Identify which cell holds the provided text, then report its (x, y) central coordinate. 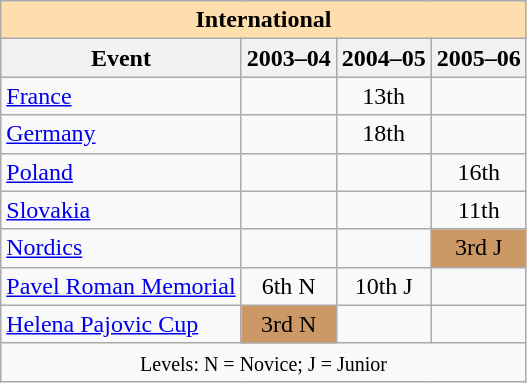
Levels: N = Novice; J = Junior (264, 362)
3rd J (478, 248)
France (121, 96)
Helena Pajovic Cup (121, 324)
International (264, 20)
Nordics (121, 248)
11th (478, 210)
10th J (384, 286)
Slovakia (121, 210)
2003–04 (288, 58)
13th (384, 96)
18th (384, 134)
Pavel Roman Memorial (121, 286)
3rd N (288, 324)
16th (478, 172)
2004–05 (384, 58)
Event (121, 58)
6th N (288, 286)
Germany (121, 134)
Poland (121, 172)
2005–06 (478, 58)
